Pinpoint the cell where the given text exists, returning its [x, y] midpoint coordinate. 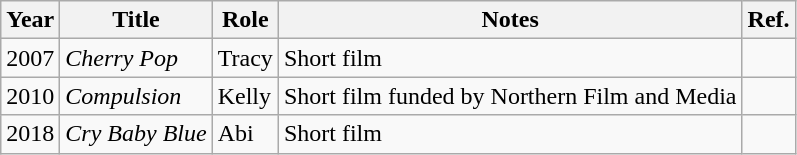
Title [136, 20]
Notes [510, 20]
Role [245, 20]
Short film funded by Northern Film and Media [510, 96]
Kelly [245, 96]
Cherry Pop [136, 58]
Year [30, 20]
2007 [30, 58]
Compulsion [136, 96]
2010 [30, 96]
Tracy [245, 58]
2018 [30, 134]
Ref. [768, 20]
Abi [245, 134]
Cry Baby Blue [136, 134]
